Find where the given text appears and provide that cell's center as (X, Y) coordinate. 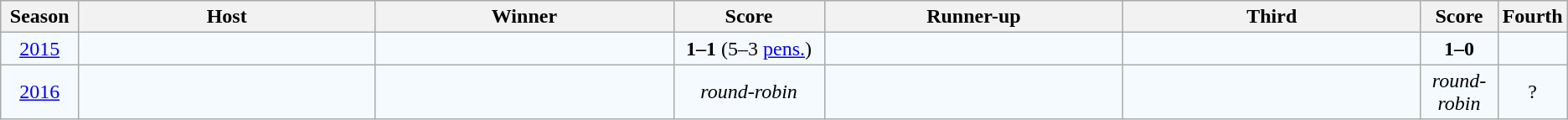
Third (1271, 17)
Runner-up (973, 17)
1–0 (1459, 49)
2015 (40, 49)
1–1 (5–3 pens.) (749, 49)
Winner (524, 17)
? (1533, 92)
Season (40, 17)
Host (227, 17)
Fourth (1533, 17)
2016 (40, 92)
